Return the [X, Y] coordinate for the center point of the cell that contains the specified text.  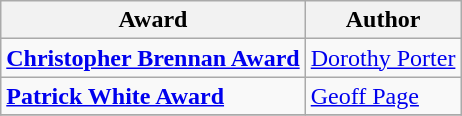
Dorothy Porter [383, 58]
Christopher Brennan Award [153, 58]
Author [383, 20]
Patrick White Award [153, 96]
Award [153, 20]
Geoff Page [383, 96]
